Search for the cell housing the specified text and yield its (x, y) center coordinate. 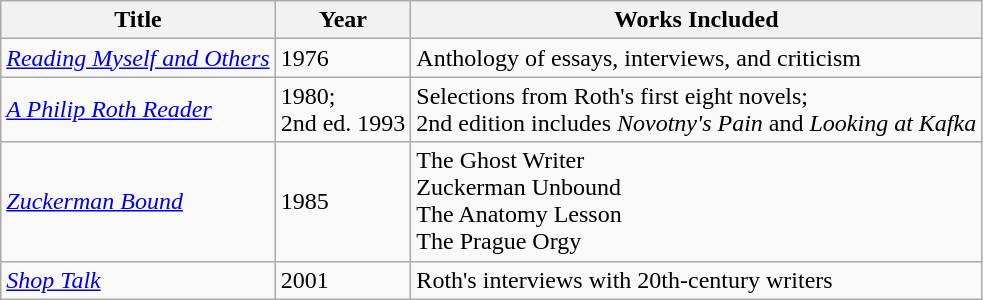
1985 (343, 202)
Roth's interviews with 20th-century writers (696, 280)
Selections from Roth's first eight novels;2nd edition includes Novotny's Pain and Looking at Kafka (696, 110)
2001 (343, 280)
1980;2nd ed. 1993 (343, 110)
Works Included (696, 20)
Year (343, 20)
Shop Talk (138, 280)
Title (138, 20)
A Philip Roth Reader (138, 110)
1976 (343, 58)
Reading Myself and Others (138, 58)
Anthology of essays, interviews, and criticism (696, 58)
The Ghost WriterZuckerman UnboundThe Anatomy LessonThe Prague Orgy (696, 202)
Zuckerman Bound (138, 202)
